From the cell containing the given text, extract its center point as (x, y) coordinate. 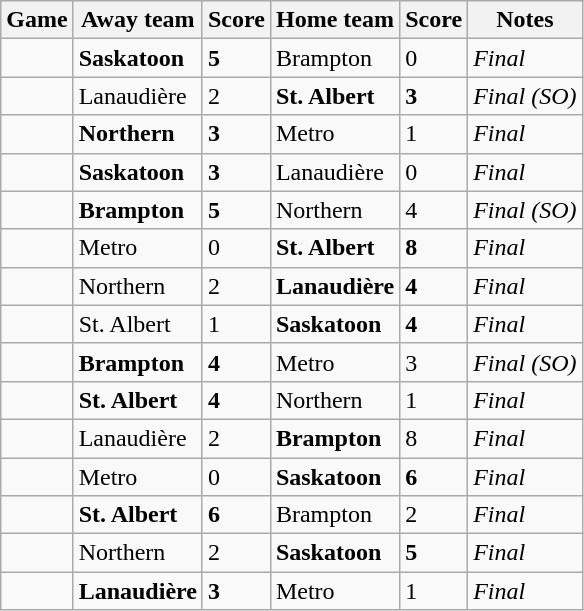
Game (37, 20)
Home team (334, 20)
Notes (525, 20)
Away team (138, 20)
